Detect which cell encompasses the target text, then output its (x, y) center coordinate. 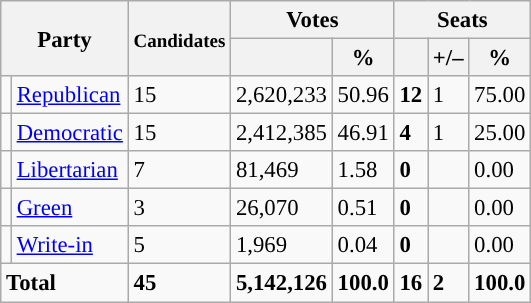
3 (179, 208)
2,412,385 (282, 133)
Total (64, 283)
Votes (313, 20)
2,620,233 (282, 95)
Candidates (179, 38)
Republican (70, 95)
46.91 (363, 133)
0.51 (363, 208)
4 (410, 133)
12 (410, 95)
Seats (462, 20)
Green (70, 208)
5,142,126 (282, 283)
1.58 (363, 170)
2 (448, 283)
26,070 (282, 208)
0.04 (363, 245)
+/– (448, 58)
Democratic (70, 133)
50.96 (363, 95)
7 (179, 170)
5 (179, 245)
25.00 (500, 133)
16 (410, 283)
75.00 (500, 95)
45 (179, 283)
1,969 (282, 245)
Write-in (70, 245)
81,469 (282, 170)
Party (64, 38)
Libertarian (70, 170)
